Return [x, y] of the center of cell containing provided text 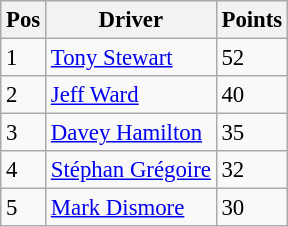
35 [252, 133]
2 [24, 95]
5 [24, 208]
30 [252, 208]
Tony Stewart [132, 58]
1 [24, 58]
32 [252, 170]
3 [24, 133]
Points [252, 20]
4 [24, 170]
Mark Dismore [132, 208]
Davey Hamilton [132, 133]
Driver [132, 20]
40 [252, 95]
52 [252, 58]
Jeff Ward [132, 95]
Stéphan Grégoire [132, 170]
Pos [24, 20]
